Identify which cell holds the provided text, then report its [X, Y] central coordinate. 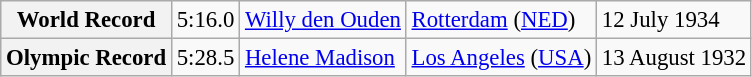
Los Angeles (USA) [501, 58]
12 July 1934 [674, 20]
Olympic Record [86, 58]
Helene Madison [324, 58]
Willy den Ouden [324, 20]
Rotterdam (NED) [501, 20]
5:16.0 [205, 20]
World Record [86, 20]
13 August 1932 [674, 58]
5:28.5 [205, 58]
